Provide the (X, Y) coordinate of the cell's center where the given text is located.  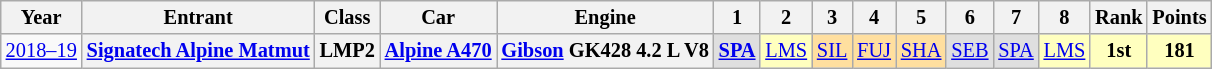
Engine (604, 17)
181 (1179, 51)
Points (1179, 17)
Rank (1118, 17)
FUJ (874, 51)
7 (1016, 17)
5 (921, 17)
1st (1118, 51)
Car (438, 17)
1 (738, 17)
3 (832, 17)
Year (42, 17)
Gibson GK428 4.2 L V8 (604, 51)
2018–19 (42, 51)
8 (1065, 17)
LMP2 (348, 51)
Class (348, 17)
6 (970, 17)
2 (786, 17)
SEB (970, 51)
Signatech Alpine Matmut (198, 51)
4 (874, 17)
Alpine A470 (438, 51)
SIL (832, 51)
SHA (921, 51)
Entrant (198, 17)
